Determine the (X, Y) coordinate at the center of the cell enclosing the given text.  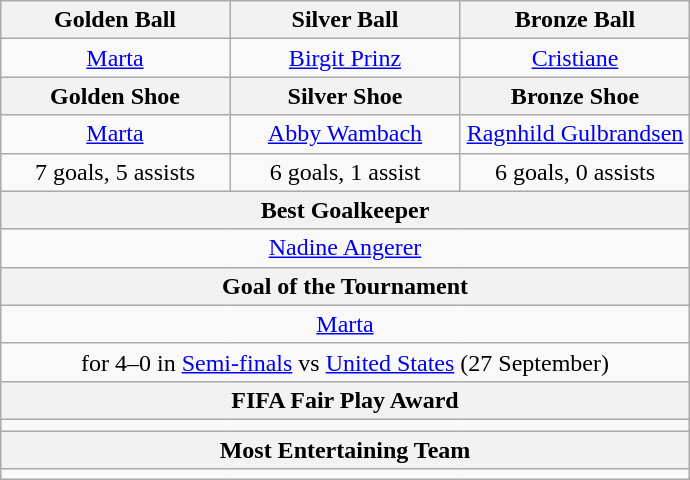
for 4–0 in Semi-finals vs United States (27 September) (345, 362)
Golden Shoe (115, 96)
Silver Shoe (345, 96)
Most Entertaining Team (345, 449)
Cristiane (575, 58)
Best Goalkeeper (345, 210)
Silver Ball (345, 20)
6 goals, 0 assists (575, 172)
Bronze Shoe (575, 96)
7 goals, 5 assists (115, 172)
Ragnhild Gulbrandsen (575, 134)
6 goals, 1 assist (345, 172)
Golden Ball (115, 20)
FIFA Fair Play Award (345, 400)
Abby Wambach (345, 134)
Goal of the Tournament (345, 286)
Birgit Prinz (345, 58)
Nadine Angerer (345, 248)
Bronze Ball (575, 20)
